Determine the [X, Y] coordinate at the center of the cell enclosing the given text.  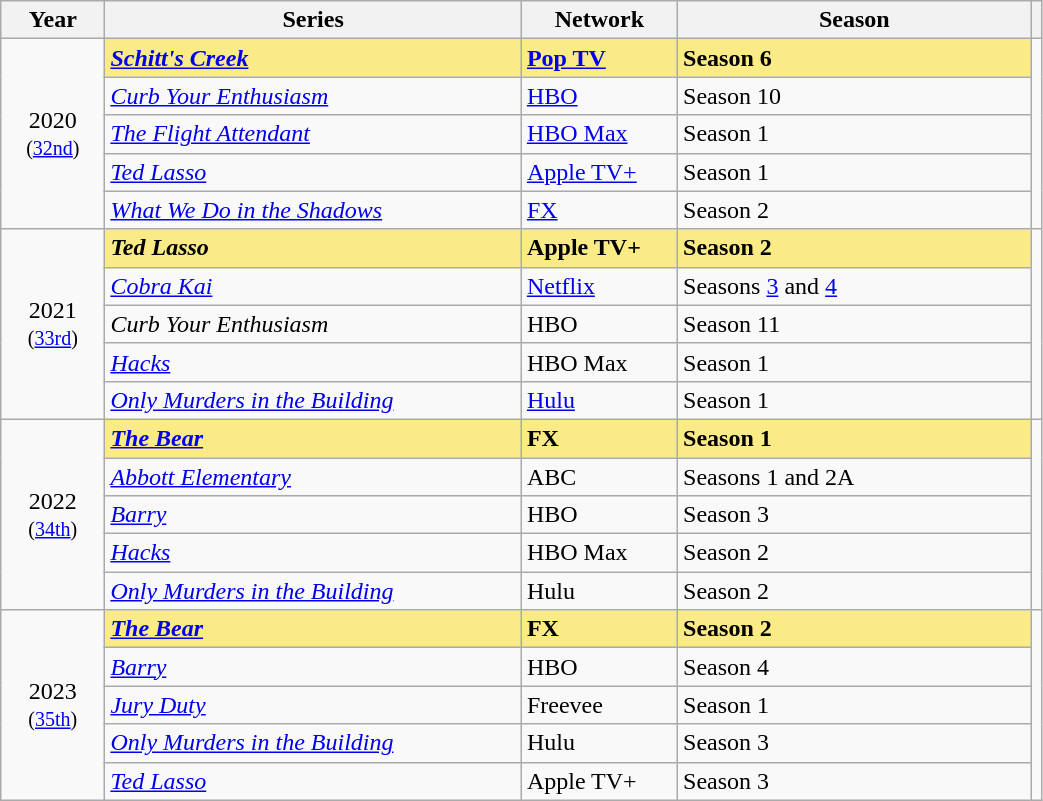
2022(34th) [53, 514]
Series [314, 20]
ABC [599, 477]
What We Do in the Shadows [314, 210]
The Flight Attendant [314, 134]
Year [53, 20]
Jury Duty [314, 705]
Season 4 [854, 667]
2021(33rd) [53, 324]
Season 6 [854, 58]
Season [854, 20]
Season 11 [854, 324]
Pop TV [599, 58]
Netflix [599, 286]
Abbott Elementary [314, 477]
Seasons 3 and 4 [854, 286]
Freevee [599, 705]
Seasons 1 and 2A [854, 477]
2023(35th) [53, 705]
2020(32nd) [53, 134]
Schitt's Creek [314, 58]
Network [599, 20]
Cobra Kai [314, 286]
Season 10 [854, 96]
